Identify which cell holds the provided text, then report its [x, y] central coordinate. 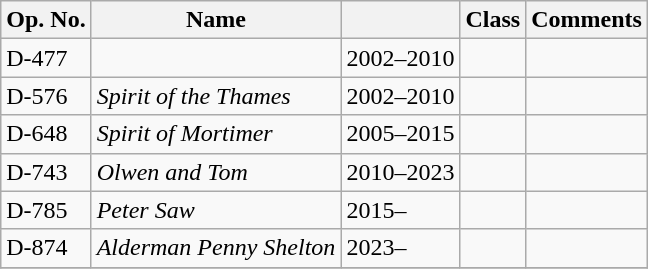
D-477 [46, 58]
Alderman Penny Shelton [216, 248]
D-785 [46, 210]
2015– [400, 210]
Op. No. [46, 20]
Comments [587, 20]
Peter Saw [216, 210]
2010–2023 [400, 172]
D-874 [46, 248]
Name [216, 20]
Spirit of Mortimer [216, 134]
D-648 [46, 134]
D-576 [46, 96]
Class [493, 20]
2023– [400, 248]
Spirit of the Thames [216, 96]
Olwen and Tom [216, 172]
D-743 [46, 172]
2005–2015 [400, 134]
